Identify which cell holds the provided text, then report its (X, Y) central coordinate. 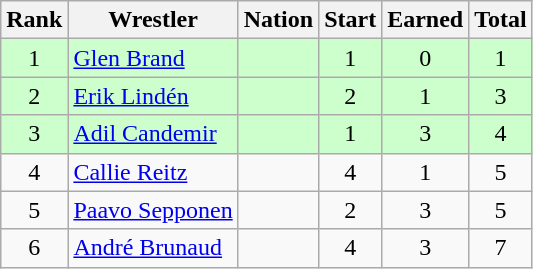
Start (350, 20)
Callie Reitz (153, 172)
Adil Candemir (153, 134)
Nation (278, 20)
Earned (426, 20)
Rank (34, 20)
André Brunaud (153, 248)
0 (426, 58)
Total (501, 20)
Glen Brand (153, 58)
6 (34, 248)
Erik Lindén (153, 96)
7 (501, 248)
Paavo Sepponen (153, 210)
Wrestler (153, 20)
